Return the (x, y) coordinate for the center point of the cell that contains the specified text.  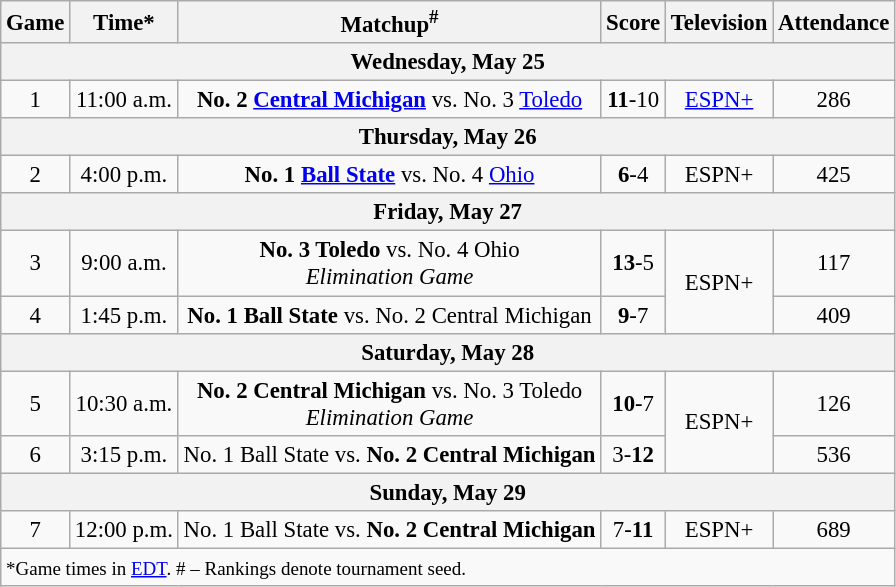
6 (36, 454)
1 (36, 100)
Saturday, May 28 (448, 352)
10-7 (634, 404)
Wednesday, May 25 (448, 62)
4:00 p.m. (124, 175)
425 (834, 175)
No. 1 Ball State vs. No. 4 Ohio (390, 175)
286 (834, 100)
2 (36, 175)
9:00 a.m. (124, 264)
Time* (124, 22)
11-10 (634, 100)
1:45 p.m. (124, 315)
12:00 p.m. (124, 530)
4 (36, 315)
Television (718, 22)
3 (36, 264)
7 (36, 530)
Matchup# (390, 22)
*Game times in EDT. # – Rankings denote tournament seed. (448, 567)
13-5 (634, 264)
10:30 a.m. (124, 404)
No. 3 Toledo vs. No. 4 Ohio Elimination Game (390, 264)
5 (36, 404)
7-11 (634, 530)
No. 2 Central Michigan vs. No. 3 Toledo (390, 100)
9-7 (634, 315)
Thursday, May 26 (448, 137)
Sunday, May 29 (448, 492)
126 (834, 404)
Friday, May 27 (448, 213)
536 (834, 454)
Game (36, 22)
11:00 a.m. (124, 100)
117 (834, 264)
3-12 (634, 454)
6-4 (634, 175)
3:15 p.m. (124, 454)
689 (834, 530)
Attendance (834, 22)
Score (634, 22)
409 (834, 315)
No. 2 Central Michigan vs. No. 3 Toledo Elimination Game (390, 404)
